Detect which cell encompasses the target text, then output its (X, Y) center coordinate. 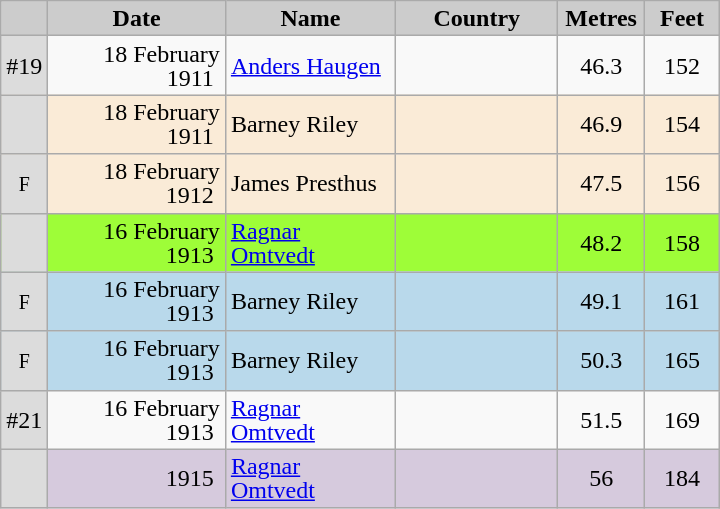
#19 (24, 66)
49.1 (601, 302)
Metres (601, 18)
1915 (137, 478)
46.9 (601, 124)
169 (682, 420)
165 (682, 360)
154 (682, 124)
50.3 (601, 360)
152 (682, 66)
46.3 (601, 66)
Anders Haugen (310, 66)
Name (310, 18)
#21 (24, 420)
James Presthus (310, 184)
18 February 1912 (137, 184)
Country (477, 18)
158 (682, 242)
47.5 (601, 184)
48.2 (601, 242)
184 (682, 478)
Date (137, 18)
Feet (682, 18)
56 (601, 478)
51.5 (601, 420)
156 (682, 184)
161 (682, 302)
